From the cell containing the given text, extract its center point as (X, Y) coordinate. 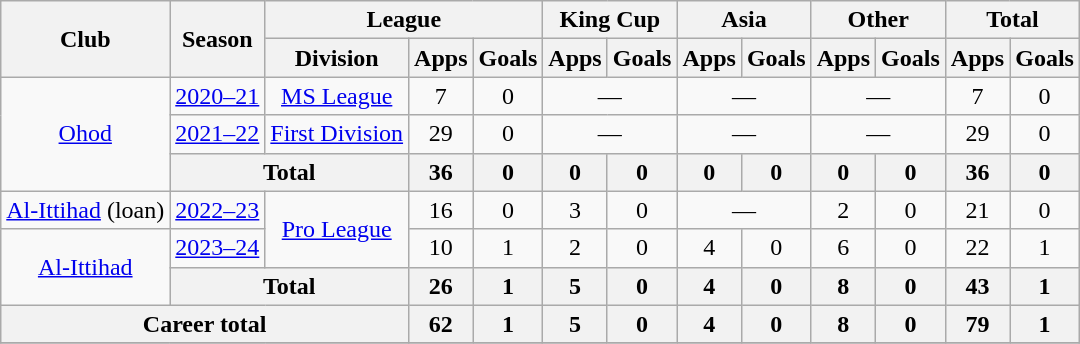
79 (977, 324)
Season (218, 39)
10 (441, 248)
MS League (337, 96)
43 (977, 286)
2021–22 (218, 134)
League (404, 20)
Ohod (86, 134)
Al-Ittihad (loan) (86, 210)
2023–24 (218, 248)
2020–21 (218, 96)
16 (441, 210)
26 (441, 286)
22 (977, 248)
6 (843, 248)
Pro League (337, 229)
21 (977, 210)
2022–23 (218, 210)
Career total (205, 324)
62 (441, 324)
Al-Ittihad (86, 267)
First Division (337, 134)
3 (575, 210)
Other (878, 20)
Division (337, 58)
King Cup (610, 20)
Asia (744, 20)
Club (86, 39)
